For the text-containing cell, return its midpoint in [X, Y] coordinate format. 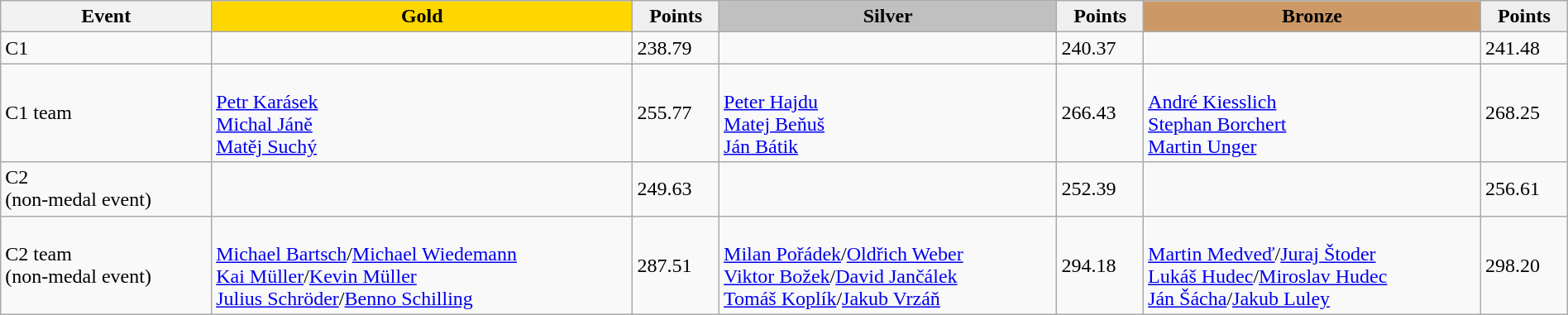
C1 [106, 48]
294.18 [1100, 265]
Martin Medveď/Juraj ŠtoderLukáš Hudec/Miroslav HudecJán Šácha/Jakub Luley [1312, 265]
C1 team [106, 112]
C2(non-medal event) [106, 189]
255.77 [676, 112]
Bronze [1312, 17]
241.48 [1525, 48]
Peter HajduMatej BeňušJán Bátik [888, 112]
Gold [422, 17]
C2 team(non-medal event) [106, 265]
249.63 [676, 189]
256.61 [1525, 189]
Petr KarásekMichal JáněMatěj Suchý [422, 112]
238.79 [676, 48]
266.43 [1100, 112]
André KiesslichStephan BorchertMartin Unger [1312, 112]
298.20 [1525, 265]
Silver [888, 17]
240.37 [1100, 48]
252.39 [1100, 189]
Michael Bartsch/Michael WiedemannKai Müller/Kevin MüllerJulius Schröder/Benno Schilling [422, 265]
Event [106, 17]
Milan Pořádek/Oldřich WeberViktor Božek/David JančálekTomáš Koplík/Jakub Vrzáň [888, 265]
268.25 [1525, 112]
287.51 [676, 265]
